Extract the (x, y) coordinate from the center of the cell holding the provided text.  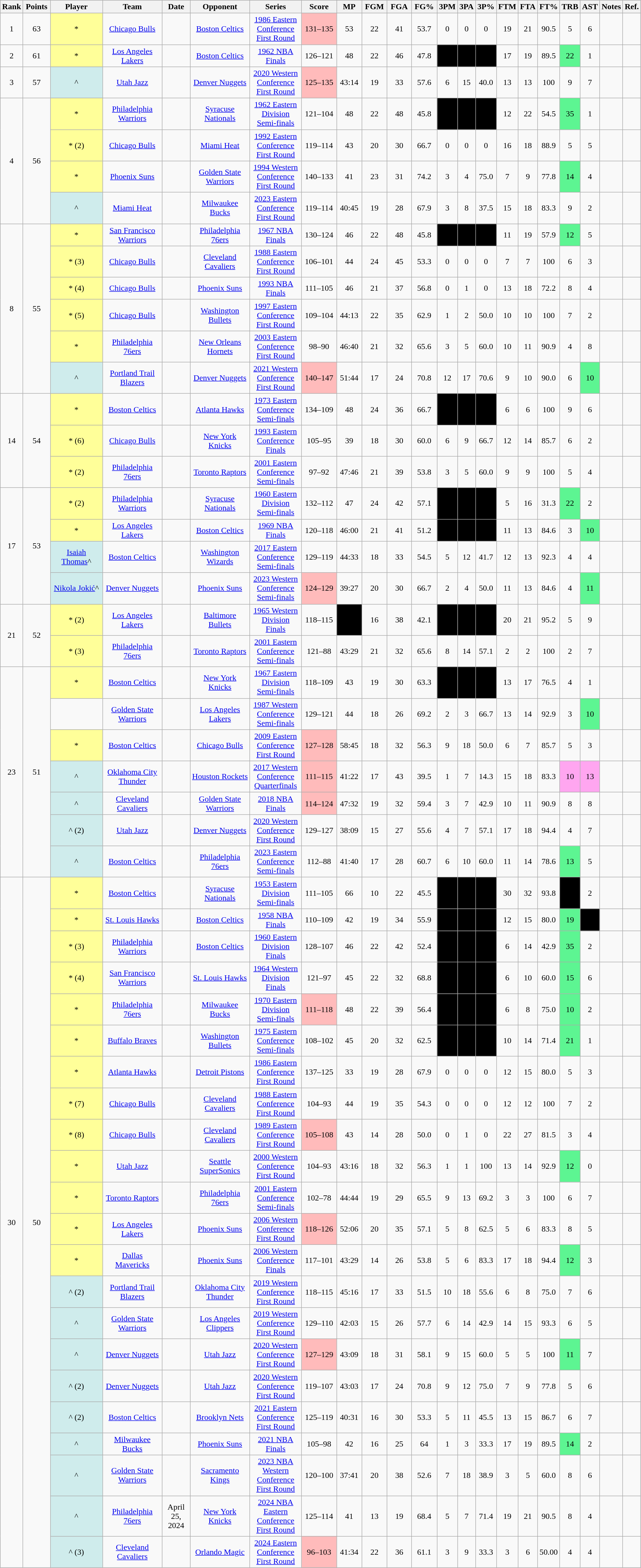
39.5 (424, 777)
52 (37, 635)
2003 Eastern Conference First Round (275, 346)
42:03 (349, 1323)
2024 NBA Eastern Conference First Round (275, 1516)
111–115 (319, 777)
1965 Western Division Finals (275, 620)
31.3 (548, 503)
51:44 (349, 378)
1958 NBA Finals (275, 920)
126–121 (319, 56)
1960 Eastern Division Finals (275, 947)
FTA (528, 7)
2000 Western Conference First Round (275, 1166)
AST (590, 7)
2021 Western Conference First Round (275, 378)
39:27 (349, 588)
54.3 (424, 1103)
1967 Eastern Division Semi-finals (275, 682)
Opponent (220, 7)
111–118 (319, 1009)
2006 Western Conference Finals (275, 1260)
68.4 (424, 1516)
72.2 (548, 288)
102–78 (319, 1197)
51.2 (424, 530)
40.0 (486, 82)
2021 Eastern Conference First Round (275, 1417)
44:13 (349, 315)
76.5 (548, 682)
61.1 (424, 1552)
2023 Eastern Conference Semi-finals (275, 862)
1993 NBA Finals (275, 288)
44:44 (349, 1197)
43:14 (349, 82)
2023 NBA Western Conference First Round (275, 1476)
52.4 (424, 947)
Los Angeles Clippers (220, 1323)
TRB (570, 7)
117–101 (319, 1260)
1964 Western Division Finals (275, 978)
131–135 (319, 29)
FGM (374, 7)
134–109 (319, 409)
129–110 (319, 1323)
40:45 (349, 208)
56.8 (424, 288)
Nikola Jokić^ (76, 588)
127–129 (319, 1354)
Washington Wizards (220, 557)
119–107 (319, 1386)
61 (37, 56)
93.3 (548, 1323)
Rank (12, 7)
47:32 (349, 803)
Houston Rockets (220, 777)
58.1 (424, 1354)
34 (400, 920)
70.6 (486, 378)
2017 Eastern Conference Semi-finals (275, 557)
112–88 (319, 862)
120–118 (319, 530)
64 (424, 1444)
Brooklyn Nets (220, 1417)
1993 Eastern Conference Finals (275, 441)
54 (37, 441)
3PA (466, 7)
52:06 (349, 1229)
129–127 (319, 830)
3PM (447, 7)
60.7 (424, 862)
1989 Eastern Conference First Round (275, 1135)
FG% (424, 7)
58:45 (349, 745)
37:41 (349, 1476)
55 (37, 308)
2024 Eastern Conference First Round (275, 1552)
66 (349, 893)
109–104 (319, 315)
128–107 (319, 947)
1969 NBA Finals (275, 530)
2021 NBA Finals (275, 1444)
* (5) (76, 315)
14.3 (486, 777)
^ (3) (76, 1552)
105–95 (319, 441)
1970 Eastern Division Semi-finals (275, 1009)
140–133 (319, 176)
Dallas Mavericks (133, 1260)
51.5 (424, 1292)
2017 Western Conference Quarterfinals (275, 777)
Player (76, 7)
1987 Western Conference Semi-finals (275, 714)
96–103 (319, 1552)
57.6 (424, 82)
59.4 (424, 803)
41:22 (349, 777)
47.8 (424, 56)
137–125 (319, 1072)
37 (400, 288)
62.9 (424, 315)
81.5 (548, 1135)
50.00 (548, 1552)
63.3 (424, 682)
93.8 (548, 893)
FTM (507, 7)
Date (176, 7)
1975 Eastern Conference Semi-finals (275, 1040)
121–104 (319, 114)
56.4 (424, 1009)
47 (349, 503)
2009 Eastern Conference First Round (275, 745)
Score (319, 7)
Points (37, 7)
Ref. (632, 7)
41:40 (349, 862)
55.9 (424, 920)
92.3 (548, 557)
Isaiah Thomas^ (76, 557)
118–109 (319, 682)
129–119 (319, 557)
125–135 (319, 82)
127–128 (319, 745)
25 (400, 1444)
121–97 (319, 978)
57.7 (424, 1323)
MP (349, 7)
46:00 (349, 530)
Buffalo Braves (133, 1040)
Baltimore Bullets (220, 620)
105–108 (319, 1135)
90.0 (548, 378)
Sacramento Kings (220, 1476)
38:09 (349, 830)
43:03 (349, 1386)
63 (37, 29)
Seattle SuperSonics (220, 1166)
1992 Eastern Conference First Round (275, 145)
Series (275, 7)
1953 Eastern Division Semi-finals (275, 893)
2018 NBA Finals (275, 803)
57.9 (548, 235)
88.9 (548, 145)
3P% (486, 7)
1962 Eastern Division Semi-finals (275, 114)
51 (37, 772)
2023 Eastern Conference First Round (275, 208)
78.6 (548, 862)
125–119 (319, 1417)
Detroit Pistons (220, 1072)
FT% (548, 7)
1997 Eastern Conference First Round (275, 315)
140–147 (319, 378)
53.7 (424, 29)
86.7 (548, 1417)
56 (37, 161)
41.7 (486, 557)
130–124 (319, 235)
43:16 (349, 1166)
106–101 (319, 261)
114–124 (319, 803)
95.2 (548, 620)
68.8 (424, 978)
April 25, 2024 (176, 1516)
57 (37, 82)
FGA (400, 7)
74.2 (424, 176)
120–100 (319, 1476)
97–92 (319, 472)
* (8) (76, 1135)
124–129 (319, 588)
43:09 (349, 1354)
* (7) (76, 1103)
Notes (611, 7)
1973 Eastern Conference Semi-finals (275, 409)
105–98 (319, 1444)
Orlando Magic (220, 1552)
40:31 (349, 1417)
65.5 (424, 1197)
1994 Western Conference First Round (275, 176)
* (6) (76, 441)
37.5 (486, 208)
129–121 (319, 714)
121–88 (319, 651)
38.9 (486, 1476)
132–112 (319, 503)
52.6 (424, 1476)
125–114 (319, 1516)
2006 Western Conference First Round (275, 1229)
29 (400, 1197)
Team (133, 7)
42.1 (424, 620)
50 (37, 1222)
41:34 (349, 1552)
118–126 (319, 1229)
108–102 (319, 1040)
98–90 (319, 346)
1960 Eastern Division Semi-finals (275, 503)
110–109 (319, 920)
1967 NBA Finals (275, 235)
46:40 (349, 346)
47:46 (349, 472)
1962 NBA Finals (275, 56)
44:33 (349, 557)
45:16 (349, 1292)
2023 Western Conference Semi-finals (275, 588)
New Orleans Hornets (220, 346)
